Determine the (x, y) coordinate at the center of the cell enclosing the given text.  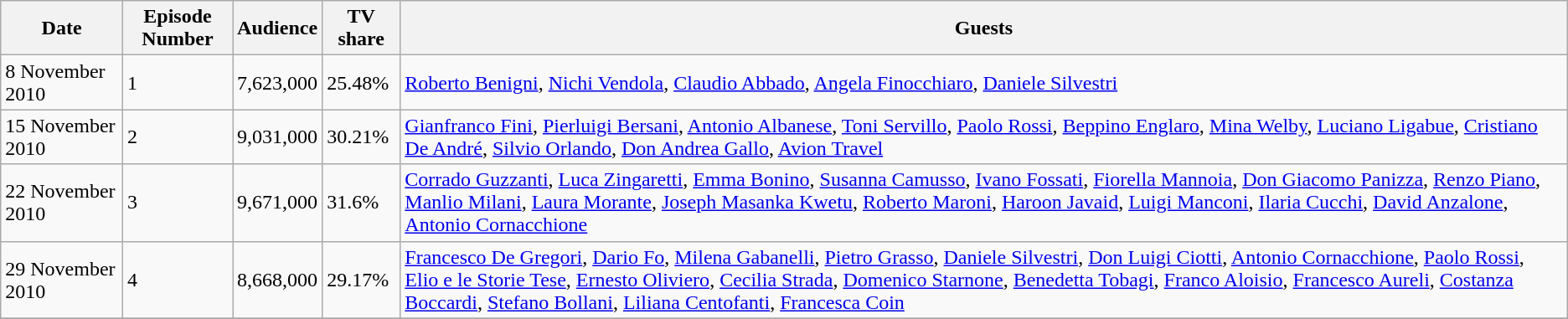
9,671,000 (278, 203)
Date (62, 28)
25.48% (362, 82)
15 November 2010 (62, 137)
7,623,000 (278, 82)
Guests (983, 28)
Audience (278, 28)
29 November 2010 (62, 280)
31.6% (362, 203)
30.21% (362, 137)
4 (178, 280)
3 (178, 203)
Roberto Benigni, Nichi Vendola, Claudio Abbado, Angela Finocchiaro, Daniele Silvestri (983, 82)
9,031,000 (278, 137)
Episode Number (178, 28)
8 November 2010 (62, 82)
8,668,000 (278, 280)
1 (178, 82)
22 November 2010 (62, 203)
TV share (362, 28)
29.17% (362, 280)
2 (178, 137)
